Scan for the cell matching the given text and deliver its (x, y) coordinate at center. 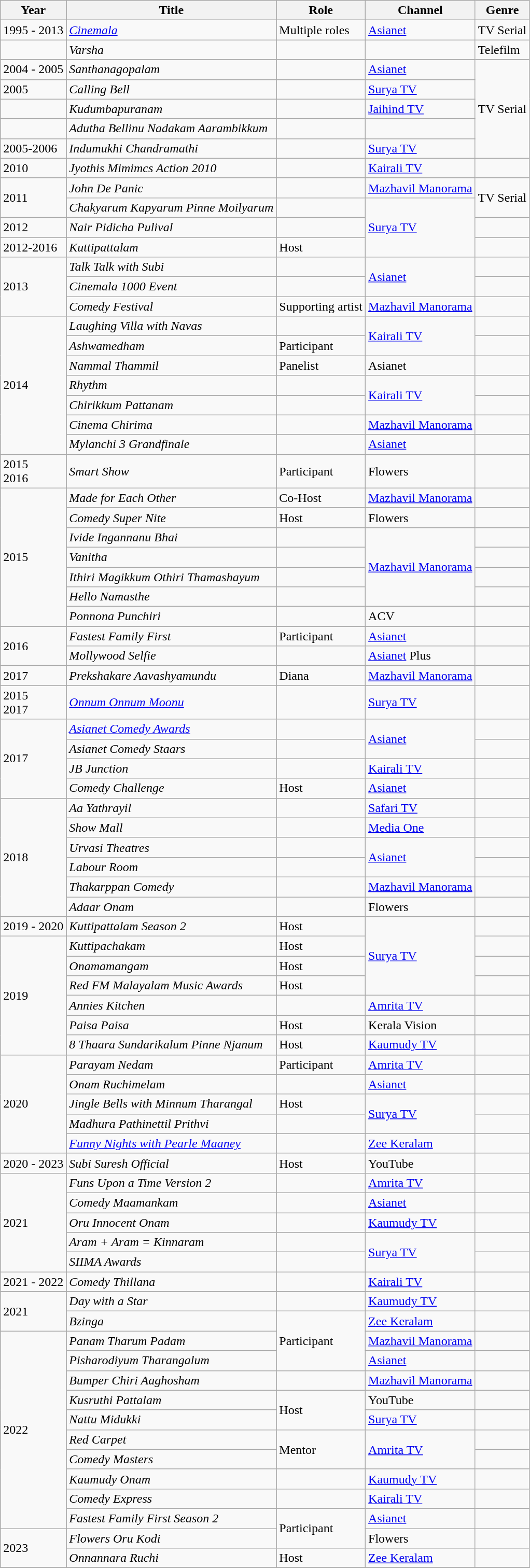
8 Thaara Sundarikalum Pinne Njanum (171, 1045)
Fastest Family First (171, 636)
Ithiri Magikkum Othiri Thamashayum (171, 577)
Oru Innocent Onam (171, 1222)
Hello Namasthe (171, 597)
2015 (33, 557)
Smart Show (171, 471)
Ivide Ingannanu Bhai (171, 537)
Comedy Maamankam (171, 1202)
Safari TV (421, 808)
Annies Kitchen (171, 1005)
Diana (321, 676)
SIIMA Awards (171, 1262)
ACV (421, 617)
Asianet Comedy Awards (171, 729)
Jaihind TV (421, 109)
Fastest Family First Season 2 (171, 1518)
Onnum Onnum Moonu (171, 702)
Multiple roles (321, 30)
Ashwamedham (171, 346)
Comedy Challenge (171, 788)
Nattu Midukki (171, 1420)
2010 (33, 168)
Supporting artist (321, 306)
Cinema Chirima (171, 425)
Aa Yathrayil (171, 808)
2018 (33, 857)
Laughing Villa with Navas (171, 326)
Funs Upon a Time Version 2 (171, 1183)
Co-Host (321, 498)
2023 (33, 1548)
Onnannara Ruchi (171, 1558)
Calling Bell (171, 89)
Talk Talk with Subi (171, 267)
John De Panic (171, 188)
Telefilm (502, 50)
Nair Pidicha Pulival (171, 227)
Comedy Thillana (171, 1282)
2020 - 2023 (33, 1163)
1995 - 2013 (33, 30)
Santhanagopalam (171, 69)
Madhura Pathinettil Prithvi (171, 1124)
Vanitha (171, 557)
2012 (33, 227)
Media One (421, 828)
Made for Each Other (171, 498)
Chakyarum Kapyarum Pinne Moilyarum (171, 207)
Comedy Festival (171, 306)
2004 - 2005 (33, 69)
Prekshakare Aavashyamundu (171, 676)
Adutha Bellinu Nadakam Aarambikkum (171, 129)
2013 (33, 287)
Mollywood Selfie (171, 656)
Kuttipattalam Season 2 (171, 927)
Bzinga (171, 1321)
Channel (421, 10)
Funny Nights with Pearle Maaney (171, 1143)
Mentor (321, 1449)
Paisa Paisa (171, 1025)
Parayam Nedam (171, 1065)
2021 - 2022 (33, 1282)
JB Junction (171, 768)
Varsha (171, 50)
20152016 (33, 471)
Asianet Comedy Staars (171, 749)
Chirikkum Pattanam (171, 405)
Cinemala 1000 Event (171, 287)
Adaar Onam (171, 907)
Comedy Super Nite (171, 517)
Red FM Malayalam Music Awards (171, 986)
Rhythm (171, 385)
Show Mall (171, 828)
Comedy Express (171, 1499)
Onam Ruchimelam (171, 1084)
Jingle Bells with Minnum Tharangal (171, 1104)
Kusruthi Pattalam (171, 1400)
Labour Room (171, 867)
Flowers Oru Kodi (171, 1538)
Kaumudy Onam (171, 1479)
Panam Tharum Padam (171, 1341)
Indumukhi Chandramathi (171, 148)
Nammal Thammil (171, 366)
Role (321, 10)
2019 - 2020 (33, 927)
2015 2017 (33, 702)
Kudumbapuranam (171, 109)
2005 (33, 89)
Year (33, 10)
2012-2016 (33, 247)
Aram + Aram = Kinnaram (171, 1242)
Comedy Masters (171, 1459)
2020 (33, 1104)
2016 (33, 646)
Thakarppan Comedy (171, 887)
Kuttipachakam (171, 946)
2014 (33, 385)
2019 (33, 996)
Ponnona Punchiri (171, 617)
Genre (502, 10)
Day with a Star (171, 1301)
Pisharodiyum Tharangalum (171, 1361)
Kerala Vision (421, 1025)
Subi Suresh Official (171, 1163)
Mylanchi 3 Grandfinale (171, 444)
Title (171, 10)
2005-2006 (33, 148)
Urvasi Theatres (171, 847)
Kuttipattalam (171, 247)
Red Carpet (171, 1439)
2011 (33, 198)
Asianet Plus (421, 656)
Panelist (321, 366)
Cinemala (171, 30)
Jyothis Mimimcs Action 2010 (171, 168)
Onamamangam (171, 966)
2022 (33, 1430)
Bumper Chiri Aaghosham (171, 1380)
